Output the [X, Y] coordinate of the center of the cell containing the given text.  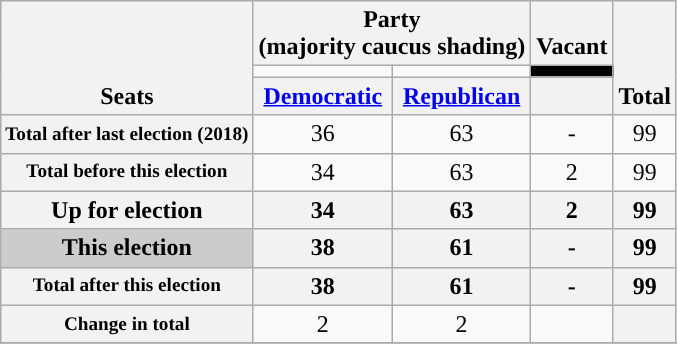
This election [127, 248]
Total after this election [127, 286]
Party (majority caucus shading) [392, 34]
Total after last election (2018) [127, 134]
36 [323, 134]
Change in total [127, 324]
Vacant [572, 34]
Total [645, 58]
Up for election [127, 210]
Total before this election [127, 172]
Seats [127, 58]
Republican [461, 96]
Democratic [323, 96]
